Extract the (X, Y) coordinate from the center of the cell holding the provided text.  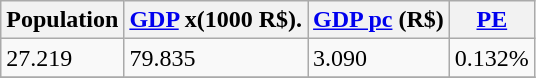
Population (62, 20)
GDP x(1000 R$). (216, 20)
27.219 (62, 58)
GDP pc (R$) (379, 20)
3.090 (379, 58)
79.835 (216, 58)
PE (492, 20)
0.132% (492, 58)
